Identify which cell holds the provided text, then report its (x, y) central coordinate. 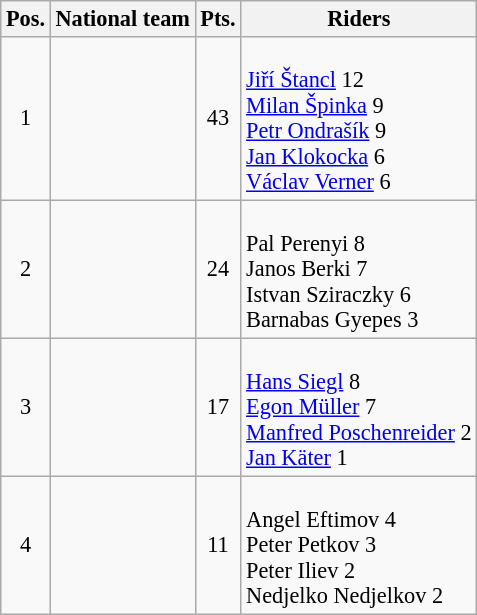
Angel Eftimov 4 Peter Petkov 3 Peter Iliev 2 Nedjelko Nedjelkov 2 (359, 545)
Pts. (218, 19)
1 (26, 118)
11 (218, 545)
4 (26, 545)
43 (218, 118)
Pal Perenyi 8 Janos Berki 7 Istvan Sziraczky 6 Barnabas Gyepes 3 (359, 269)
Jiří Štancl 12 Milan Špinka 9 Petr Ondrašík 9 Jan Klokocka 6 Václav Verner 6 (359, 118)
17 (218, 407)
Riders (359, 19)
2 (26, 269)
3 (26, 407)
Pos. (26, 19)
24 (218, 269)
National team (122, 19)
Hans Siegl 8 Egon Müller 7 Manfred Poschenreider 2 Jan Käter 1 (359, 407)
